For the text-containing cell, return its midpoint in [x, y] coordinate format. 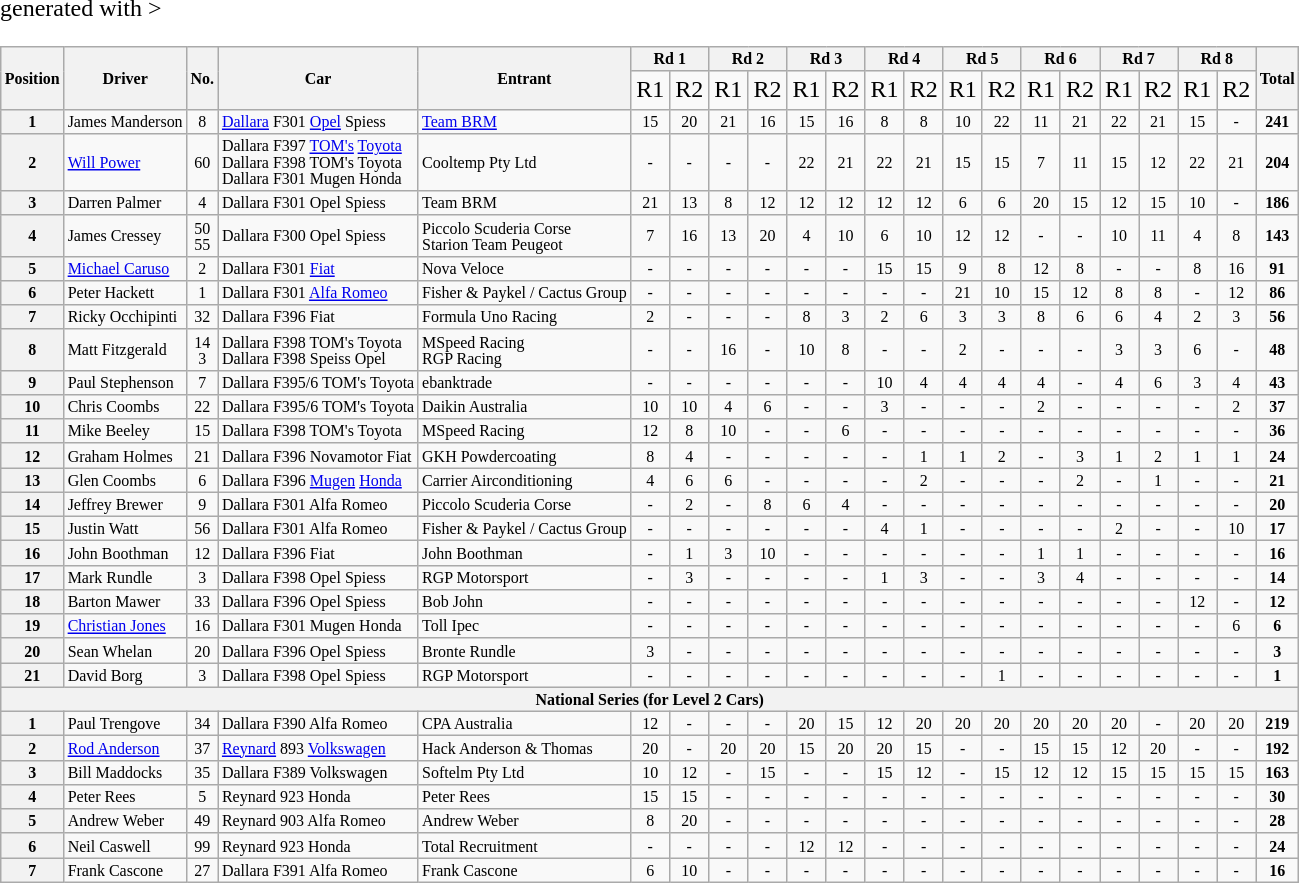
Dallara F301 Mugen Honda [318, 626]
Peter Hackett [126, 293]
Total [1278, 78]
204 [1278, 162]
34 [202, 723]
Carrier Airconditioning [524, 480]
Daikin Australia [524, 407]
143 [1278, 236]
Dallara F389 Volkswagen [318, 772]
Will Power [126, 162]
Sean Whelan [126, 650]
Rd 6 [1060, 59]
163 [1278, 772]
Bob John [524, 602]
Graham Holmes [126, 455]
Dallara F396 Mugen Honda [318, 480]
Christian Jones [126, 626]
Entrant [524, 78]
Dallara F391 Alfa Romeo [318, 870]
Dallara F300 Opel Spiess [318, 236]
Paul Stephenson [126, 382]
14 3 [202, 350]
Justin Watt [126, 528]
32 [202, 317]
Dallara F398 TOM's Toyota [318, 431]
Formula Uno Racing [524, 317]
MSpeed RacingRGP Racing [524, 350]
Driver [126, 78]
James Cressey [126, 236]
99 [202, 845]
48 [1278, 350]
49 [202, 821]
Bill Maddocks [126, 772]
David Borg [126, 675]
Nova Veloce [524, 268]
60 [202, 162]
5055 [202, 236]
Mike Beeley [126, 431]
219 [1278, 723]
Car [318, 78]
241 [1278, 121]
Rd 8 [1217, 59]
Bronte Rundle [524, 650]
James Manderson [126, 121]
ebanktrade [524, 382]
Rd 5 [982, 59]
Reynard 893 Volkswagen [318, 748]
Piccolo Scuderia CorseStarion Team Peugeot [524, 236]
GKH Powdercoating [524, 455]
192 [1278, 748]
Mark Rundle [126, 577]
43 [1278, 382]
Dallara F396 Novamotor Fiat [318, 455]
Dallara F397 TOM's ToyotaDallara F398 TOM's ToyotaDallara F301 Mugen Honda [318, 162]
Dallara F301 Fiat [318, 268]
Piccolo Scuderia Corse [524, 504]
Jeffrey Brewer [126, 504]
Toll Ipec [524, 626]
86 [1278, 293]
Neil Caswell [126, 845]
National Series (for Level 2 Cars) [650, 699]
Dallara F390 Alfa Romeo [318, 723]
Michael Caruso [126, 268]
Ricky Occhipinti [126, 317]
18 [32, 602]
28 [1278, 821]
Position [32, 78]
Darren Palmer [126, 203]
Glen Coombs [126, 480]
Rod Anderson [126, 748]
30 [1278, 797]
33 [202, 602]
35 [202, 772]
186 [1278, 203]
36 [1278, 431]
Hack Anderson & Thomas [524, 748]
CPA Australia [524, 723]
No. [202, 78]
Cooltemp Pty Ltd [524, 162]
MSpeed Racing [524, 431]
Matt Fitzgerald [126, 350]
91 [1278, 268]
Dallara F398 TOM's ToyotaDallara F398 Speiss Opel [318, 350]
Softelm Pty Ltd [524, 772]
Rd 1 [670, 59]
27 [202, 870]
Barton Mawer [126, 602]
Rd 7 [1139, 59]
Rd 3 [826, 59]
Paul Trengove [126, 723]
Rd 2 [748, 59]
Reynard 903 Alfa Romeo [318, 821]
Total Recruitment [524, 845]
19 [32, 626]
Rd 4 [904, 59]
Chris Coombs [126, 407]
